Scan for the cell matching the given text and deliver its (x, y) coordinate at center. 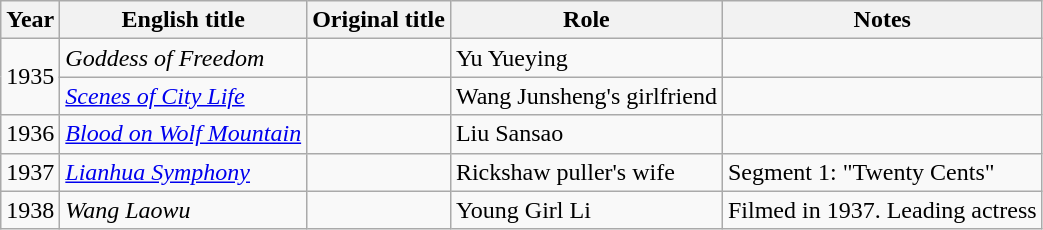
Wang Laowu (184, 210)
Scenes of City Life (184, 96)
Liu Sansao (586, 134)
1938 (30, 210)
Blood on Wolf Mountain (184, 134)
1935 (30, 77)
1937 (30, 172)
Wang Junsheng's girlfriend (586, 96)
Year (30, 20)
Filmed in 1937. Leading actress (882, 210)
Role (586, 20)
Original title (379, 20)
Notes (882, 20)
Rickshaw puller's wife (586, 172)
English title (184, 20)
Goddess of Freedom (184, 58)
Young Girl Li (586, 210)
Yu Yueying (586, 58)
Lianhua Symphony (184, 172)
Segment 1: "Twenty Cents" (882, 172)
1936 (30, 134)
